Search for the cell housing the specified text and yield its [X, Y] center coordinate. 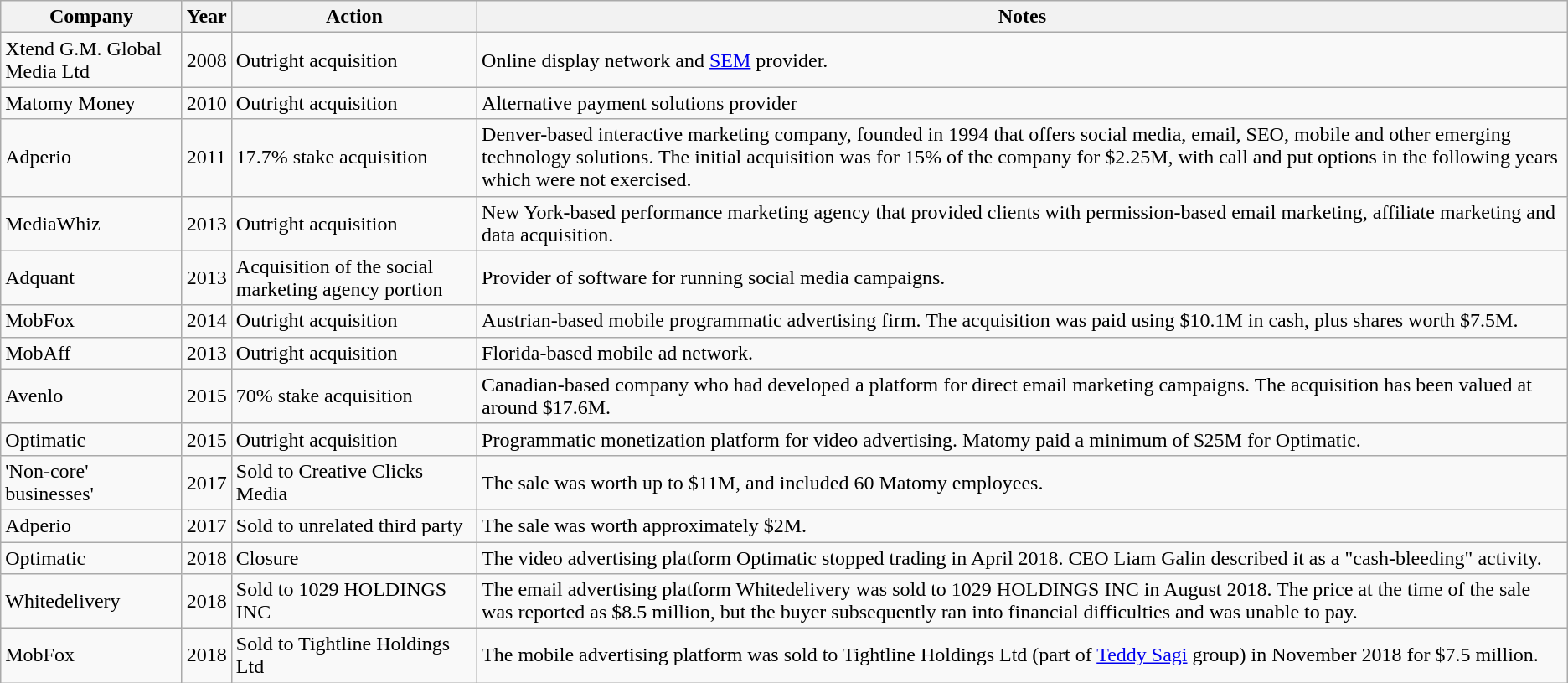
Provider of software for running social media campaigns. [1023, 278]
Avenlo [91, 396]
2011 [206, 158]
Whitedelivery [91, 602]
Year [206, 17]
MobAff [91, 353]
Adquant [91, 278]
Online display network and SEM provider. [1023, 60]
Sold to Creative Clicks Media [353, 483]
17.7% stake acquisition [353, 158]
2008 [206, 60]
The video advertising platform Optimatic stopped trading in April 2018. CEO Liam Galin described it as a "cash-bleeding" activity. [1023, 557]
Florida-based mobile ad network. [1023, 353]
Programmatic monetization platform for video advertising. Matomy paid a minimum of $25M for Optimatic. [1023, 439]
2014 [206, 321]
MediaWhiz [91, 223]
New York-based performance marketing agency that provided clients with permission-based email marketing, affiliate marketing and data acquisition. [1023, 223]
70% stake acquisition [353, 396]
The sale was worth up to $11M, and included 60 Matomy employees. [1023, 483]
Sold to Tightline Holdings Ltd [353, 655]
Canadian-based company who had developed a platform for direct email marketing campaigns. The acquisition has been valued at around $17.6M. [1023, 396]
2010 [206, 103]
The mobile advertising platform was sold to Tightline Holdings Ltd (part of Teddy Sagi group) in November 2018 for $7.5 million. [1023, 655]
The sale was worth approximately $2M. [1023, 525]
Sold to unrelated third party [353, 525]
Company [91, 17]
Acquisition of the social marketing agency portion [353, 278]
Notes [1023, 17]
Austrian-based mobile programmatic advertising firm. The acquisition was paid using $10.1M in cash, plus shares worth $7.5M. [1023, 321]
Matomy Money [91, 103]
Xtend G.M. Global Media Ltd [91, 60]
Closure [353, 557]
Alternative payment solutions provider [1023, 103]
Action [353, 17]
Sold to 1029 HOLDINGS INC [353, 602]
'Non-core' businesses' [91, 483]
